From the cell containing the given text, extract its center point as [X, Y] coordinate. 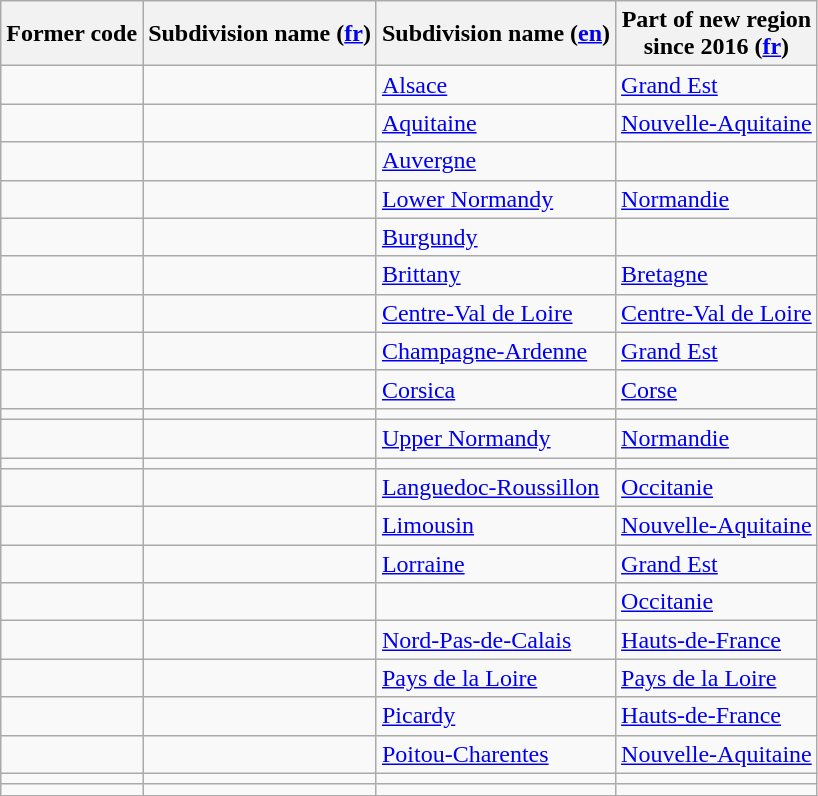
Aquitaine [496, 123]
Brittany [496, 275]
Subdivision name (en) [496, 34]
Corsica [496, 389]
Upper Normandy [496, 438]
Corse [717, 389]
Picardy [496, 716]
Lower Normandy [496, 199]
Part of new regionsince 2016 (fr) [717, 34]
Languedoc-Roussillon [496, 488]
Alsace [496, 85]
Limousin [496, 526]
Burgundy [496, 237]
Subdivision name (fr) [260, 34]
Lorraine [496, 564]
Nord-Pas-de-Calais [496, 640]
Champagne-Ardenne [496, 351]
Bretagne [717, 275]
Former code [72, 34]
Auvergne [496, 161]
Poitou-Charentes [496, 754]
